Provide the (x, y) coordinate of the cell's center where the given text is located.  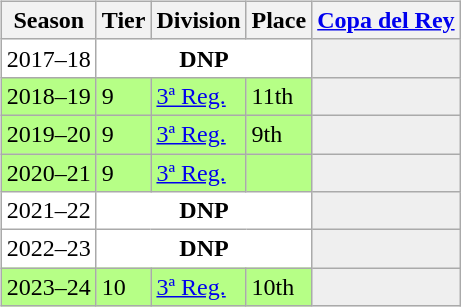
2021–22 (48, 211)
Place (279, 20)
2020–21 (48, 173)
Copa del Rey (386, 20)
10 (124, 287)
9th (279, 134)
Division (198, 20)
Tier (124, 20)
11th (279, 96)
2019–20 (48, 134)
2018–19 (48, 96)
2023–24 (48, 287)
2017–18 (48, 58)
Season (48, 20)
10th (279, 287)
2022–23 (48, 249)
